Provide the [X, Y] coordinate of the cell's center where the given text is located.  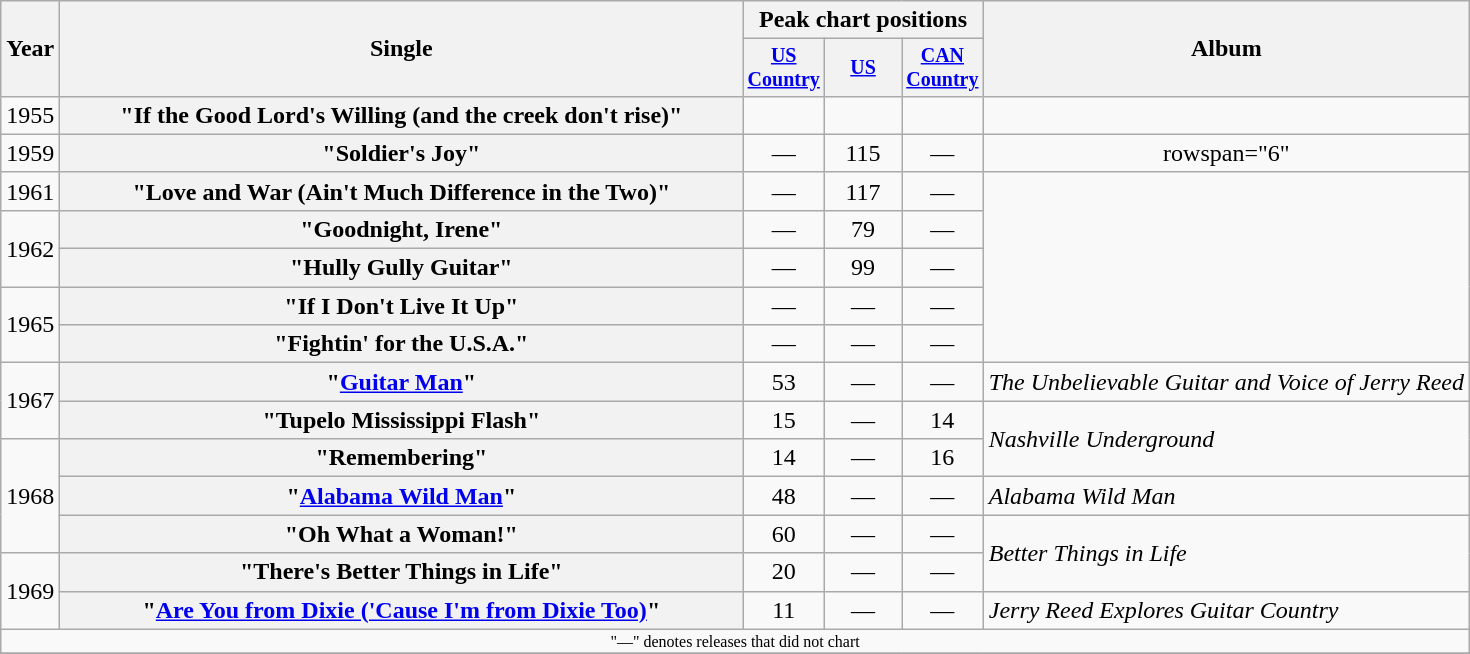
"Fightin' for the U.S.A." [402, 344]
Album [1226, 49]
"There's Better Things in Life" [402, 572]
"Soldier's Joy" [402, 153]
The Unbelievable Guitar and Voice of Jerry Reed [1226, 382]
1955 [30, 115]
Nashville Underground [1226, 439]
1962 [30, 248]
"If I Don't Live It Up" [402, 306]
"Alabama Wild Man" [402, 496]
Jerry Reed Explores Guitar Country [1226, 610]
"Oh What a Woman!" [402, 534]
"Tupelo Mississippi Flash" [402, 420]
Better Things in Life [1226, 553]
"—" denotes releases that did not chart [736, 641]
rowspan="6" [1226, 153]
16 [943, 458]
"Remembering" [402, 458]
Single [402, 49]
"Are You from Dixie ('Cause I'm from Dixie Too)" [402, 610]
"Guitar Man" [402, 382]
"Love and War (Ain't Much Difference in the Two)" [402, 191]
1961 [30, 191]
1959 [30, 153]
99 [864, 268]
20 [784, 572]
53 [784, 382]
CAN Country [943, 68]
"Goodnight, Irene" [402, 229]
48 [784, 496]
1965 [30, 325]
"Hully Gully Guitar" [402, 268]
1968 [30, 496]
Alabama Wild Man [1226, 496]
117 [864, 191]
1969 [30, 591]
Peak chart positions [863, 20]
US Country [784, 68]
60 [784, 534]
79 [864, 229]
Year [30, 49]
US [864, 68]
11 [784, 610]
115 [864, 153]
15 [784, 420]
1967 [30, 401]
"If the Good Lord's Willing (and the creek don't rise)" [402, 115]
